Search for the cell housing the specified text and yield its [X, Y] center coordinate. 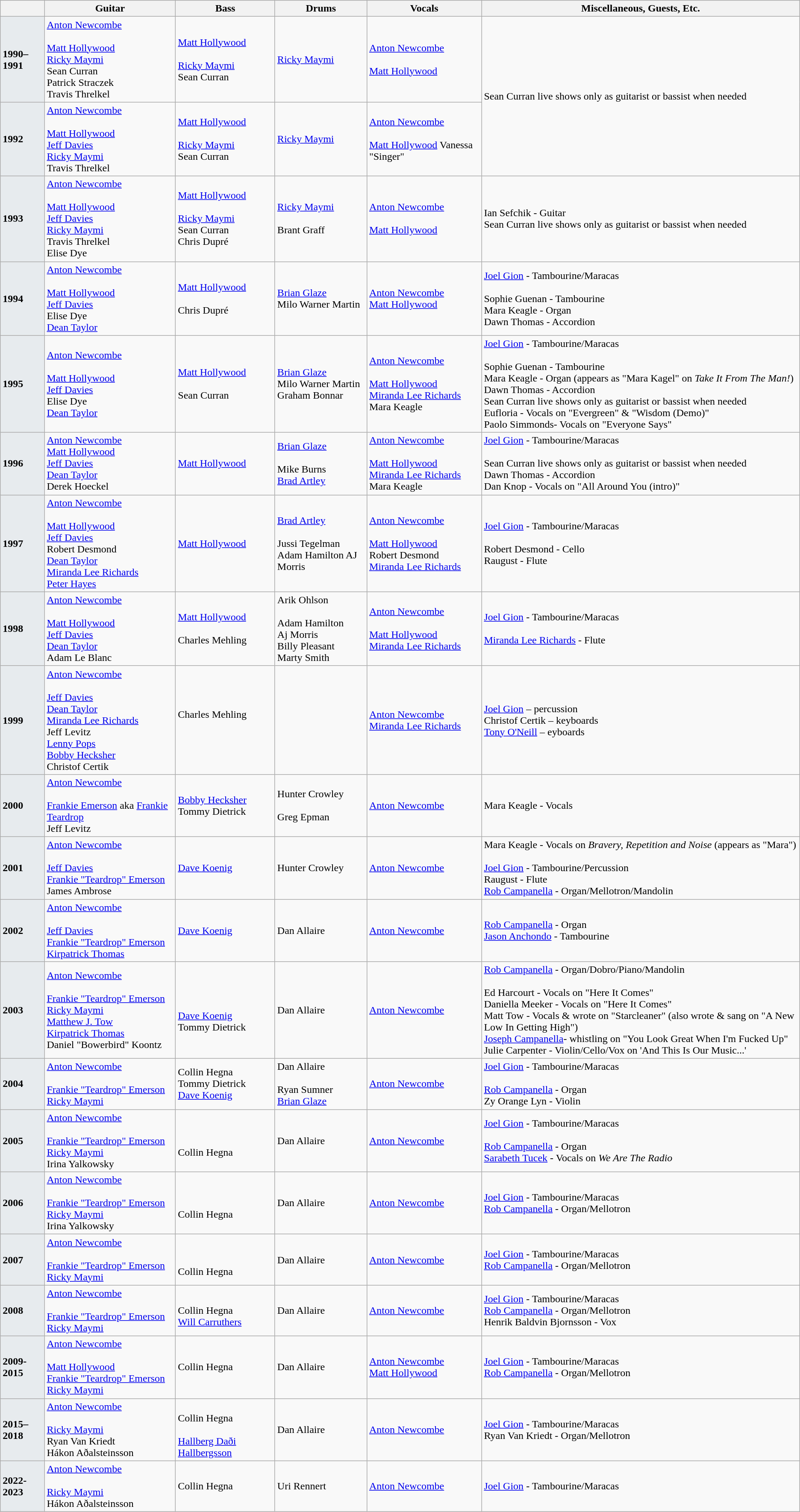
2004 [22, 1084]
Dave Koenig Tommy Dietrick [226, 1010]
Anton NewcombeMatt Hollywood Robert Desmond Miranda Lee Richards [424, 543]
Matt HollywoodChris Dupré [226, 298]
Joel Gion - Tambourine/MaracasRobert Desmond - Cello Raugust - Flute [641, 543]
Anton NewcombeRicky Maymi Hákon Aðalsteinsson [110, 1486]
Guitar [110, 9]
Anton NewcombeMatt Hollywood Vanessa "Singer" [424, 139]
1997 [22, 543]
Anton NewcombeMatt Hollywood Jeff Davies Ricky Maymi Travis Threlkel Elise Dye [110, 219]
Ricky MaymiBrant Graff [321, 219]
Brad ArtleyJussi Tegelman Adam Hamilton AJ Morris [321, 543]
Drums [321, 9]
Anton NewcombeMatt Hollywood Jeff Davies Dean Taylor Adam Le Blanc [110, 629]
Matt HollywoodCharles Mehling [226, 629]
2009-2015 [22, 1367]
Ian Sefchik - Guitar Sean Curran live shows only as guitarist or bassist when needed [641, 219]
1999 [22, 720]
2002 [22, 930]
Joel Gion - Tambourine/MaracasRob Campanella - Organ Sarabeth Tucek - Vocals on We Are The Radio [641, 1141]
2003 [22, 1010]
Brian GlazeMike Burns Brad Artley [321, 464]
Anton NewcombeMatt Hollywood Jeff Davies Dean Taylor Derek Hoeckel [110, 464]
Hunter Crowley [321, 868]
2000 [22, 805]
Brian GlazeMilo Warner MartinGraham Bonnar [321, 384]
Joel Gion - Tambourine/MaracasRob Campanella - Organ Zy Orange Lyn - Violin [641, 1084]
Anton NewcombeMatt Hollywood Jeff Davies Robert Desmond Dean Taylor Miranda Lee Richards Peter Hayes [110, 543]
Miscellaneous, Guests, Etc. [641, 9]
1993 [22, 219]
Brian GlazeMilo Warner Martin [321, 298]
2006 [22, 1203]
Anton NewcombeJeff Davies Frankie "Teardrop" Emerson Kirpatrick Thomas [110, 930]
Anton NewcombeJeff Davies Dean Taylor Miranda Lee Richards Jeff Levitz Lenny Pops Bobby Hecksher Christof Certik [110, 720]
Joel Gion - Tambourine/MaracasRyan Van Kriedt - Organ/Mellotron [641, 1430]
Anton NewcombeMatt Hollywood Miranda Lee Richards [424, 629]
Uri Rennert [321, 1486]
Anton NewcombeMatt Hollywood Jeff Davies Ricky Maymi Travis Threlkel [110, 139]
1995 [22, 384]
1996 [22, 464]
Collin HegnaWill Carruthers [226, 1311]
Hunter CrowleyGreg Epman [321, 805]
1998 [22, 629]
Dan AllaireRyan Sumner Brian Glaze [321, 1084]
1990–1991 [22, 59]
Matt HollywoodRicky Maymi Sean Curran Chris Dupré [226, 219]
Anton NewcombeFrankie "Teardrop" Emerson Ricky Maymi Matthew J. Tow Kirpatrick Thomas Daniel "Bowerbird" Koontz [110, 1010]
Bobby HecksherTommy Dietrick [226, 805]
Anton NewcombeRicky Maymi Ryan Van Kriedt Hákon Aðalsteinsson [110, 1430]
2022-2023 [22, 1486]
Rob Campanella - OrganJason Anchondo - Tambourine [641, 930]
Anton NewcombeMatt Hollywood Ricky Maymi Sean Curran Patrick Straczek Travis Threlkel [110, 59]
2007 [22, 1260]
Anton NewcombeJeff Davies Frankie "Teardrop" Emerson James Ambrose [110, 868]
2008 [22, 1311]
Matt HollywoodSean Curran [226, 384]
Arik OhlsonAdam Hamilton Aj Morris Billy Pleasant Marty Smith [321, 629]
1992 [22, 139]
Anton NewcombeFrankie Emerson aka Frankie Teardrop Jeff Levitz [110, 805]
Joel Gion - Tambourine/MaracasMiranda Lee Richards - Flute [641, 629]
Joel Gion – percussionChristof Certik – keyboards Tony O'Neill – eyboards [641, 720]
1994 [22, 298]
2005 [22, 1141]
2001 [22, 868]
Charles Mehling [226, 720]
Vocals [424, 9]
Sean Curran live shows only as guitarist or bassist when needed [641, 97]
Anton NewcombeMatt Hollywood Frankie "Teardrop" Emerson Ricky Maymi [110, 1367]
Joel Gion - Tambourine/MaracasSophie Guenan - Tambourine Mara Keagle - Organ Dawn Thomas - Accordion [641, 298]
Mara Keagle - Vocals [641, 805]
Joel Gion - Tambourine/MaracasRob Campanella - Organ/Mellotron Henrik Baldvin Bjornsson - Vox [641, 1311]
Bass [226, 9]
Collin HegnaHallberg Daði Hallbergsson [226, 1430]
2015–2018 [22, 1430]
Anton NewcombeMiranda Lee Richards [424, 720]
Joel Gion - Tambourine/Maracas [641, 1486]
Collin HegnaTommy DietrickDave Koenig [226, 1084]
